Pinpoint the cell where the given text exists, returning its (X, Y) midpoint coordinate. 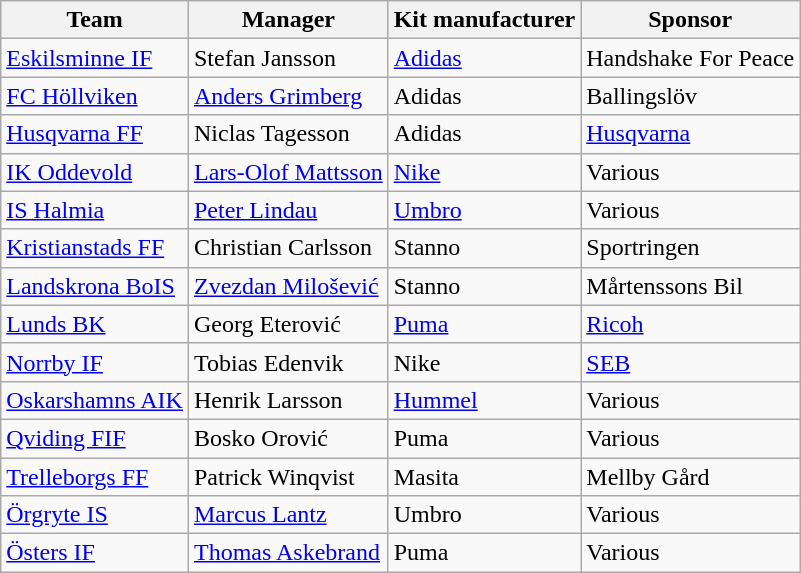
Zvezdan Milošević (288, 286)
Norrby IF (95, 362)
Stefan Jansson (288, 58)
Eskilsminne IF (95, 58)
Georg Eterović (288, 324)
Kit manufacturer (484, 20)
Henrik Larsson (288, 400)
Oskarshamns AIK (95, 400)
Sponsor (690, 20)
Marcus Lantz (288, 515)
Bosko Orović (288, 438)
Qviding FIF (95, 438)
Ricoh (690, 324)
Hummel (484, 400)
Peter Lindau (288, 210)
Mellby Gård (690, 477)
Husqvarna FF (95, 134)
Anders Grimberg (288, 96)
Lunds BK (95, 324)
Ballingslöv (690, 96)
Masita (484, 477)
Niclas Tagesson (288, 134)
IS Halmia (95, 210)
Östers IF (95, 553)
IK Oddevold (95, 172)
Husqvarna (690, 134)
Mårtenssons Bil (690, 286)
Thomas Askebrand (288, 553)
Kristianstads FF (95, 248)
Manager (288, 20)
Patrick Winqvist (288, 477)
Handshake For Peace (690, 58)
Trelleborgs FF (95, 477)
FC Höllviken (95, 96)
Lars-Olof Mattsson (288, 172)
Team (95, 20)
Sportringen (690, 248)
Landskrona BoIS (95, 286)
Örgryte IS (95, 515)
Tobias Edenvik (288, 362)
SEB (690, 362)
Christian Carlsson (288, 248)
